Locate the cell with the specified text and output its (X, Y) center coordinate. 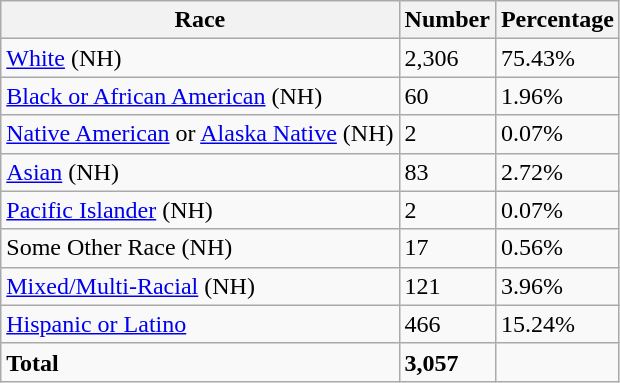
Black or African American (NH) (200, 96)
75.43% (557, 58)
Number (447, 20)
0.56% (557, 248)
1.96% (557, 96)
83 (447, 172)
Asian (NH) (200, 172)
3.96% (557, 286)
Native American or Alaska Native (NH) (200, 134)
2,306 (447, 58)
White (NH) (200, 58)
3,057 (447, 362)
2.72% (557, 172)
466 (447, 324)
Pacific Islander (NH) (200, 210)
Total (200, 362)
17 (447, 248)
Mixed/Multi-Racial (NH) (200, 286)
60 (447, 96)
Some Other Race (NH) (200, 248)
121 (447, 286)
Hispanic or Latino (200, 324)
Race (200, 20)
15.24% (557, 324)
Percentage (557, 20)
